Return the (X, Y) coordinate for the center point of the cell that contains the specified text.  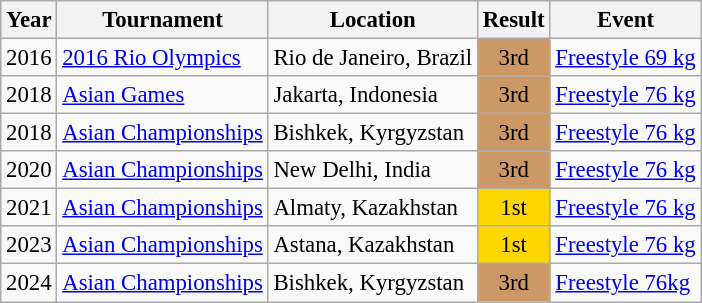
2016 (29, 58)
2023 (29, 245)
Result (514, 20)
Freestyle 69 kg (626, 58)
Almaty, Kazakhstan (372, 208)
Location (372, 20)
Year (29, 20)
Tournament (162, 20)
2021 (29, 208)
2016 Rio Olympics (162, 58)
New Delhi, India (372, 170)
Asian Games (162, 95)
Astana, Kazakhstan (372, 245)
Jakarta, Indonesia (372, 95)
Rio de Janeiro, Brazil (372, 58)
2024 (29, 283)
Freestyle 76kg (626, 283)
2020 (29, 170)
Event (626, 20)
